Provide the [X, Y] coordinate of the cell's center where the given text is located.  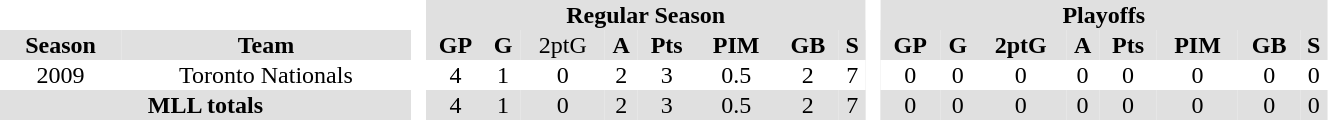
Playoffs [1104, 15]
Regular Season [646, 15]
MLL totals [206, 105]
Toronto Nationals [266, 75]
Team [266, 45]
Season [60, 45]
2009 [60, 75]
